Return the [x, y] coordinate for the center point of the cell that contains the specified text.  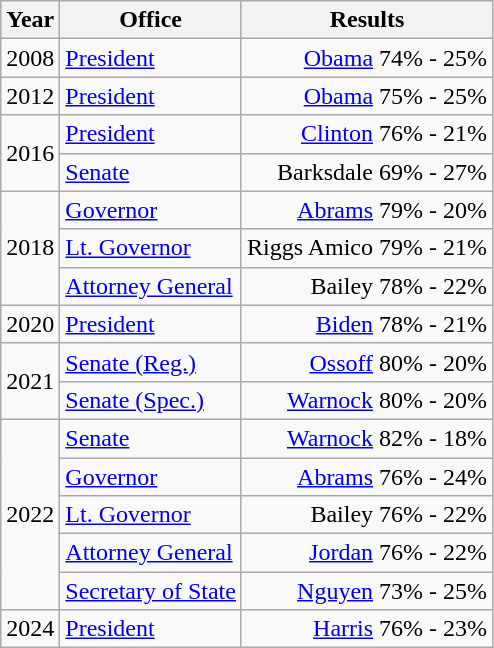
Riggs Amico 79% - 21% [366, 248]
Jordan 76% - 22% [366, 553]
Nguyen 73% - 25% [366, 591]
Bailey 78% - 22% [366, 286]
2018 [30, 248]
Senate (Spec.) [151, 400]
2016 [30, 153]
Year [30, 20]
Clinton 76% - 21% [366, 134]
Harris 76% - 23% [366, 629]
2020 [30, 324]
Abrams 79% - 20% [366, 210]
Biden 78% - 21% [366, 324]
2008 [30, 58]
Secretary of State [151, 591]
Obama 75% - 25% [366, 96]
Bailey 76% - 22% [366, 515]
2012 [30, 96]
Obama 74% - 25% [366, 58]
2021 [30, 381]
Results [366, 20]
Warnock 80% - 20% [366, 400]
2022 [30, 514]
Ossoff 80% - 20% [366, 362]
Office [151, 20]
Abrams 76% - 24% [366, 477]
Warnock 82% - 18% [366, 438]
2024 [30, 629]
Senate (Reg.) [151, 362]
Barksdale 69% - 27% [366, 172]
